Extract the [x, y] coordinate from the center of the cell holding the provided text.  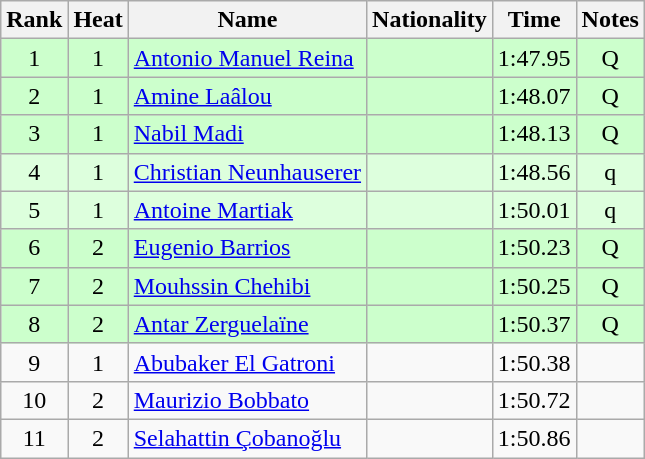
Amine Laâlou [247, 96]
Antoine Martiak [247, 210]
11 [34, 438]
1:48.13 [534, 134]
Eugenio Barrios [247, 248]
8 [34, 324]
1:48.56 [534, 172]
Heat [98, 20]
Abubaker El Gatroni [247, 362]
1:50.86 [534, 438]
Christian Neunhauserer [247, 172]
10 [34, 400]
Antar Zerguelaïne [247, 324]
1:50.01 [534, 210]
Time [534, 20]
4 [34, 172]
Name [247, 20]
1:48.07 [534, 96]
1:50.38 [534, 362]
5 [34, 210]
1:50.37 [534, 324]
Selahattin Çobanoğlu [247, 438]
Mouhssin Chehibi [247, 286]
Rank [34, 20]
1:50.25 [534, 286]
Maurizio Bobbato [247, 400]
Notes [610, 20]
1:50.72 [534, 400]
7 [34, 286]
3 [34, 134]
6 [34, 248]
1:47.95 [534, 58]
Antonio Manuel Reina [247, 58]
1:50.23 [534, 248]
Nationality [430, 20]
Nabil Madi [247, 134]
9 [34, 362]
